Locate the cell with the specified text and output its (X, Y) center coordinate. 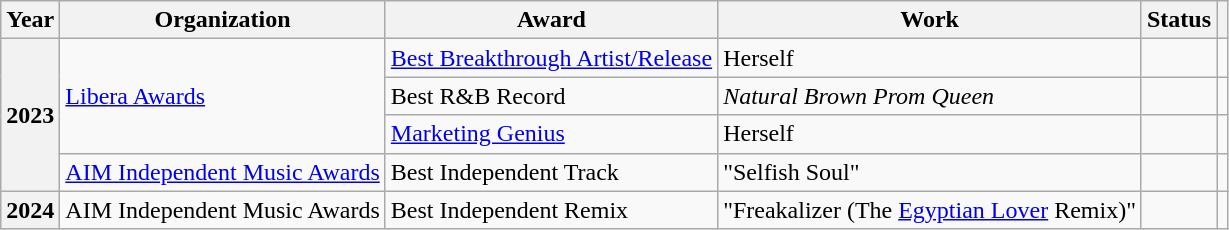
Award (551, 20)
Natural Brown Prom Queen (930, 96)
Marketing Genius (551, 134)
Organization (222, 20)
2024 (30, 210)
"Freakalizer (The Egyptian Lover Remix)" (930, 210)
Best Independent Remix (551, 210)
Status (1178, 20)
2023 (30, 115)
Year (30, 20)
"Selfish Soul" (930, 172)
Best Breakthrough Artist/Release (551, 58)
Work (930, 20)
Best R&B Record (551, 96)
Libera Awards (222, 96)
Best Independent Track (551, 172)
